Return the (x, y) coordinate for the center point of the cell that contains the specified text.  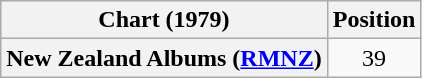
39 (374, 58)
Chart (1979) (164, 20)
New Zealand Albums (RMNZ) (164, 58)
Position (374, 20)
